Detect which cell encompasses the target text, then output its (x, y) center coordinate. 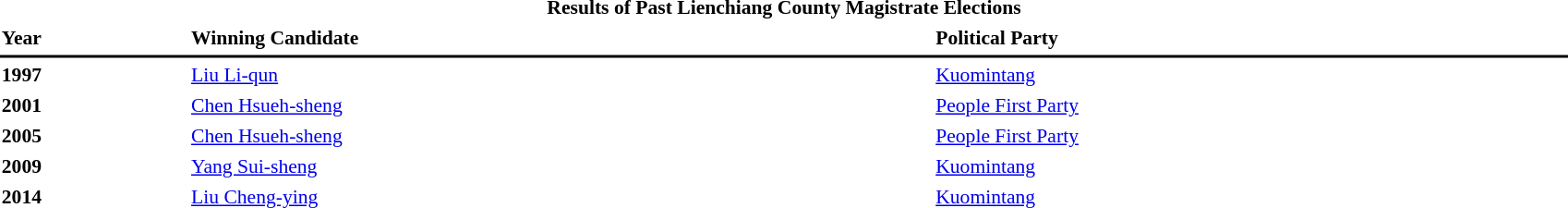
2009 (92, 166)
Winning Candidate (561, 38)
Liu Li-qun (561, 75)
2005 (92, 136)
2001 (92, 105)
Yang Sui-sheng (561, 166)
Political Party (1251, 38)
Year (92, 38)
1997 (92, 75)
